Search for the cell housing the specified text and yield its (X, Y) center coordinate. 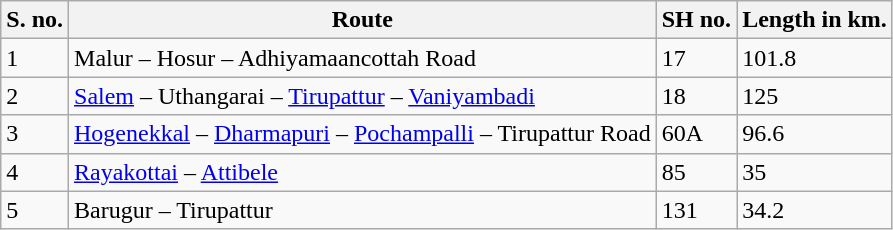
Hogenekkal – Dharmapuri – Pochampalli – Tirupattur Road (363, 134)
35 (815, 172)
4 (35, 172)
125 (815, 96)
Salem – Uthangarai – Tirupattur – Vaniyambadi (363, 96)
17 (696, 58)
101.8 (815, 58)
96.6 (815, 134)
5 (35, 210)
34.2 (815, 210)
S. no. (35, 20)
Barugur – Tirupattur (363, 210)
131 (696, 210)
18 (696, 96)
85 (696, 172)
3 (35, 134)
Malur – Hosur – Adhiyamaancottah Road (363, 58)
2 (35, 96)
SH no. (696, 20)
Length in km. (815, 20)
1 (35, 58)
Rayakottai – Attibele (363, 172)
60A (696, 134)
Route (363, 20)
